Return (X, Y) of the center of cell containing provided text 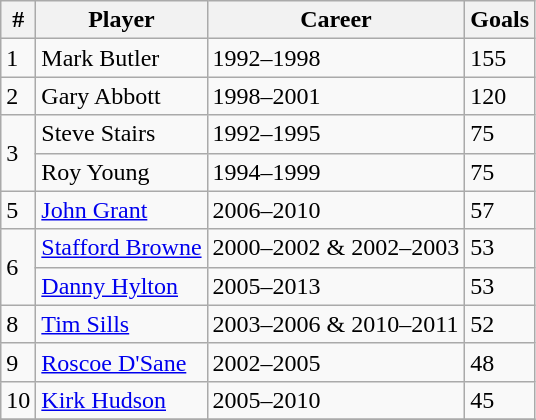
52 (500, 324)
Gary Abbott (122, 96)
1994–1999 (336, 172)
5 (18, 210)
1992–1995 (336, 134)
Player (122, 20)
2005–2010 (336, 400)
1998–2001 (336, 96)
48 (500, 362)
3 (18, 153)
Mark Butler (122, 58)
2006–2010 (336, 210)
# (18, 20)
John Grant (122, 210)
Roscoe D'Sane (122, 362)
Roy Young (122, 172)
9 (18, 362)
Goals (500, 20)
8 (18, 324)
2 (18, 96)
10 (18, 400)
155 (500, 58)
2003–2006 & 2010–2011 (336, 324)
120 (500, 96)
2002–2005 (336, 362)
Tim Sills (122, 324)
57 (500, 210)
1 (18, 58)
Steve Stairs (122, 134)
2005–2013 (336, 286)
Danny Hylton (122, 286)
Stafford Browne (122, 248)
45 (500, 400)
2000–2002 & 2002–2003 (336, 248)
Career (336, 20)
6 (18, 267)
1992–1998 (336, 58)
Kirk Hudson (122, 400)
